Extract the [x, y] coordinate from the center of the cell holding the provided text.  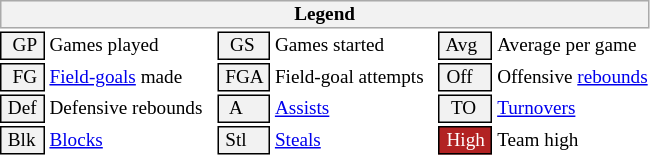
Blk [22, 140]
Offensive rebounds [573, 77]
Team high [573, 140]
FG [22, 77]
Assists [354, 108]
Games played [131, 46]
GP [22, 46]
Field-goal attempts [354, 77]
High [466, 140]
Steals [354, 140]
FGA [244, 77]
Games started [354, 46]
Field-goals made [131, 77]
Legend [324, 14]
Off [466, 77]
Turnovers [573, 108]
Stl [244, 140]
Avg [466, 46]
TO [466, 108]
A [244, 108]
Def [22, 108]
Blocks [131, 140]
Defensive rebounds [131, 108]
Average per game [573, 46]
GS [244, 46]
